Find where the given text appears and provide that cell's center as [x, y] coordinate. 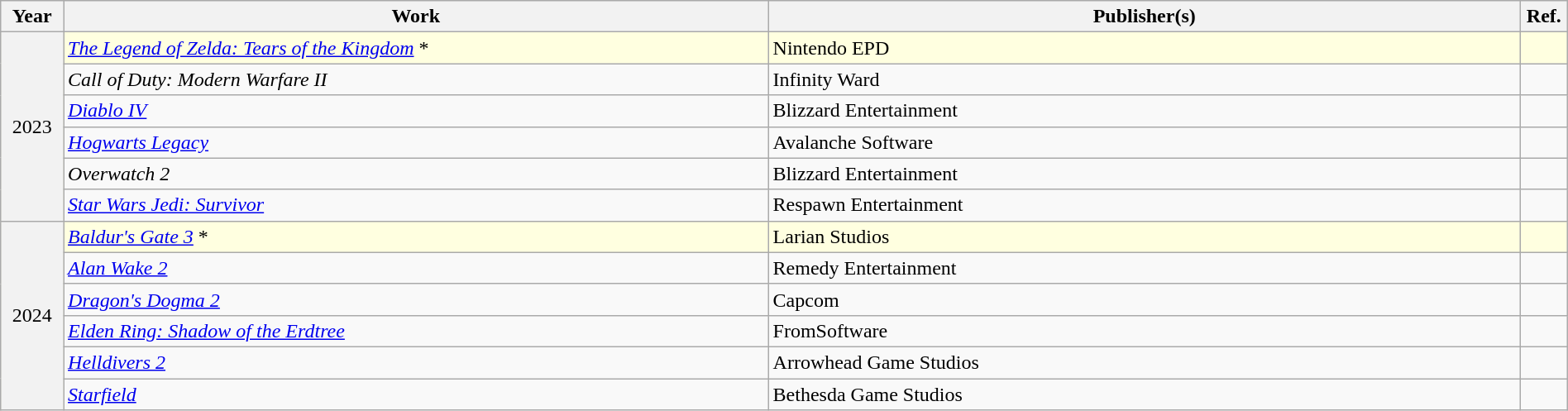
Work [417, 17]
The Legend of Zelda: Tears of the Kingdom * [417, 48]
FromSoftware [1145, 331]
Overwatch 2 [417, 174]
Bethesda Game Studios [1145, 394]
Respawn Entertainment [1145, 205]
Elden Ring: Shadow of the Erdtree [417, 331]
Call of Duty: Modern Warfare II [417, 79]
Alan Wake 2 [417, 268]
2023 [32, 127]
Star Wars Jedi: Survivor [417, 205]
Ref. [1543, 17]
Diablo IV [417, 111]
Helldivers 2 [417, 362]
Infinity Ward [1145, 79]
Capcom [1145, 299]
Remedy Entertainment [1145, 268]
Larian Studios [1145, 237]
Arrowhead Game Studios [1145, 362]
Hogwarts Legacy [417, 142]
Year [32, 17]
Nintendo EPD [1145, 48]
Baldur's Gate 3 * [417, 237]
Publisher(s) [1145, 17]
Starfield [417, 394]
Dragon's Dogma 2 [417, 299]
2024 [32, 315]
Avalanche Software [1145, 142]
